Scan for the cell matching the given text and deliver its (x, y) coordinate at center. 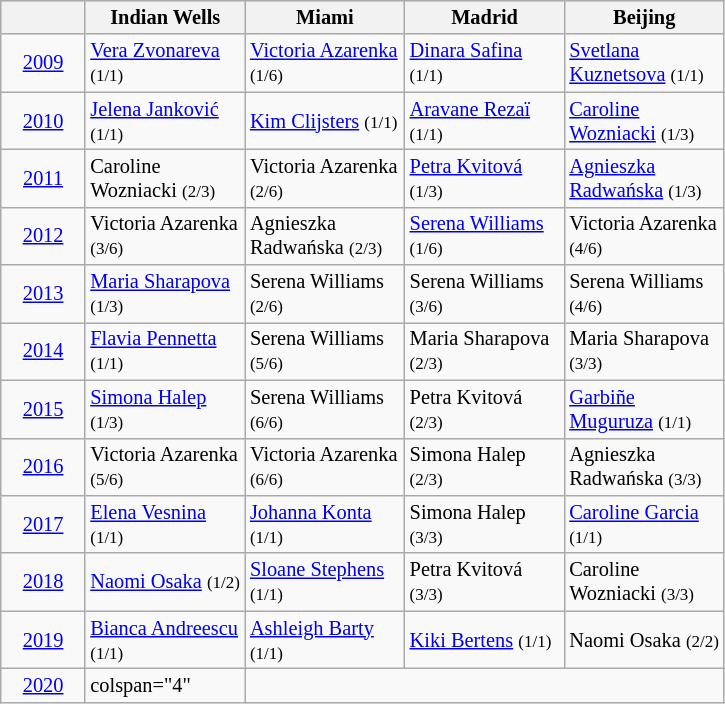
Victoria Azarenka (2/6) (325, 178)
Dinara Safina (1/1) (485, 63)
Caroline Wozniacki (3/3) (644, 582)
Kim Clijsters (1/1) (325, 121)
Petra Kvitová (3/3) (485, 582)
Vera Zvonareva (1/1) (165, 63)
Flavia Pennetta (1/1) (165, 351)
Bianca Andreescu (1/1) (165, 640)
Serena Williams (2/6) (325, 294)
Victoria Azarenka (5/6) (165, 467)
Aravane Rezaï (1/1) (485, 121)
Ashleigh Barty (1/1) (325, 640)
Serena Williams (4/6) (644, 294)
Agnieszka Radwańska (2/3) (325, 236)
Beijing (644, 17)
Naomi Osaka (2/2) (644, 640)
Victoria Azarenka (6/6) (325, 467)
Serena Williams (3/6) (485, 294)
Jelena Janković (1/1) (165, 121)
2020 (44, 685)
Elena Vesnina (1/1) (165, 524)
Sloane Stephens (1/1) (325, 582)
Simona Halep (3/3) (485, 524)
Maria Sharapova (3/3) (644, 351)
2019 (44, 640)
Naomi Osaka (1/2) (165, 582)
Agnieszka Radwańska (3/3) (644, 467)
Simona Halep (1/3) (165, 409)
2009 (44, 63)
2010 (44, 121)
2015 (44, 409)
Caroline Garcia (1/1) (644, 524)
Victoria Azarenka (1/6) (325, 63)
Simona Halep (2/3) (485, 467)
Caroline Wozniacki (1/3) (644, 121)
2016 (44, 467)
2014 (44, 351)
Agnieszka Radwańska (1/3) (644, 178)
Maria Sharapova (1/3) (165, 294)
Petra Kvitová (2/3) (485, 409)
Johanna Konta (1/1) (325, 524)
Victoria Azarenka (3/6) (165, 236)
Garbiñe Muguruza (1/1) (644, 409)
Victoria Azarenka (4/6) (644, 236)
2011 (44, 178)
Indian Wells (165, 17)
Madrid (485, 17)
colspan="4" (165, 685)
Kiki Bertens (1/1) (485, 640)
Serena Williams (1/6) (485, 236)
Svetlana Kuznetsova (1/1) (644, 63)
2018 (44, 582)
Serena Williams (6/6) (325, 409)
Maria Sharapova (2/3) (485, 351)
2013 (44, 294)
2017 (44, 524)
Petra Kvitová (1/3) (485, 178)
Caroline Wozniacki (2/3) (165, 178)
Serena Williams (5/6) (325, 351)
2012 (44, 236)
Miami (325, 17)
